Scan for the cell matching the given text and deliver its (x, y) coordinate at center. 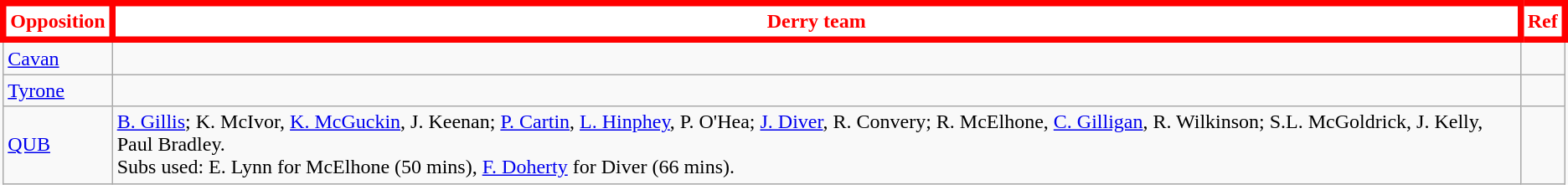
Tyrone (58, 90)
Opposition (58, 22)
QUB (58, 145)
Cavan (58, 57)
Ref (1543, 22)
Derry team (816, 22)
